Capture the cell that displays the provided text and extract its [X, Y] central coordinate. 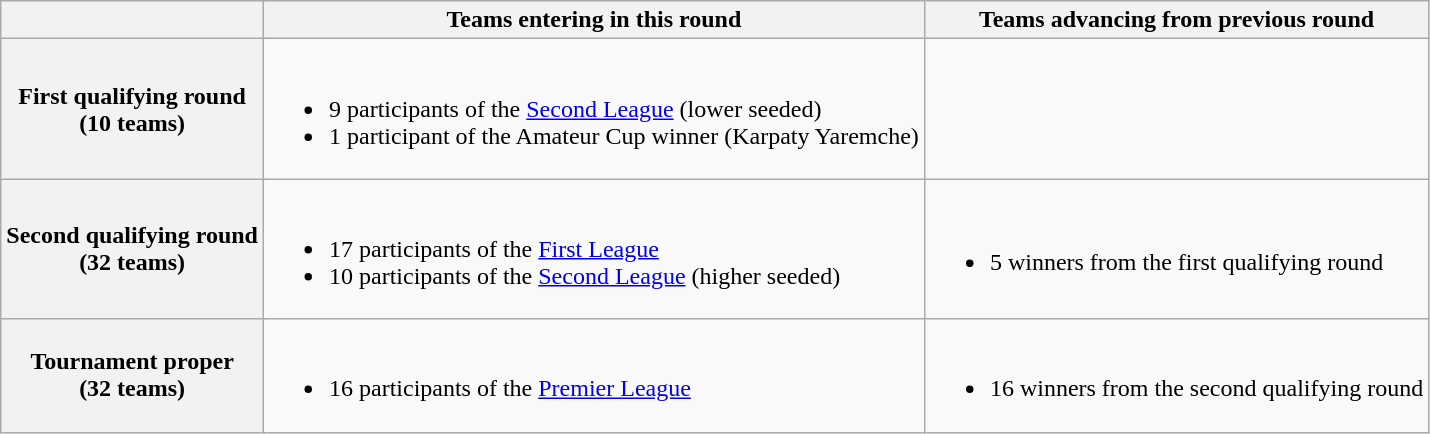
5 winners from the first qualifying round [1176, 249]
Second qualifying round (32 teams) [132, 249]
16 participants of the Premier League [594, 376]
16 winners from the second qualifying round [1176, 376]
First qualifying round (10 teams) [132, 109]
Teams entering in this round [594, 20]
Tournament proper (32 teams) [132, 376]
9 participants of the Second League (lower seeded)1 participant of the Amateur Cup winner (Karpaty Yaremche) [594, 109]
17 participants of the First League10 participants of the Second League (higher seeded) [594, 249]
Teams advancing from previous round [1176, 20]
